Output the [X, Y] coordinate of the center of the cell containing the given text.  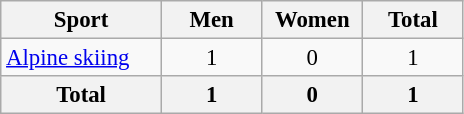
Women [312, 20]
Alpine skiing [82, 58]
Men [212, 20]
Sport [82, 20]
